Output the (X, Y) coordinate of the center of the cell containing the given text.  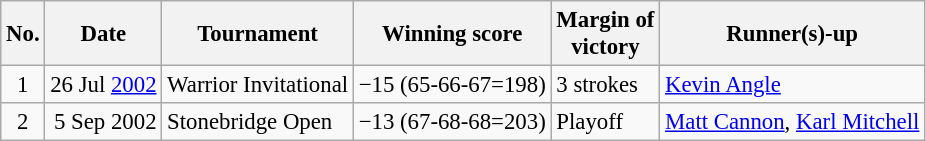
Date (104, 34)
Playoff (606, 122)
Matt Cannon, Karl Mitchell (792, 122)
−15 (65-66-67=198) (452, 85)
3 strokes (606, 85)
Stonebridge Open (258, 122)
Warrior Invitational (258, 85)
5 Sep 2002 (104, 122)
Kevin Angle (792, 85)
−13 (67-68-68=203) (452, 122)
26 Jul 2002 (104, 85)
Margin ofvictory (606, 34)
Tournament (258, 34)
2 (23, 122)
1 (23, 85)
No. (23, 34)
Winning score (452, 34)
Runner(s)-up (792, 34)
